Determine the [x, y] coordinate at the center of the cell enclosing the given text.  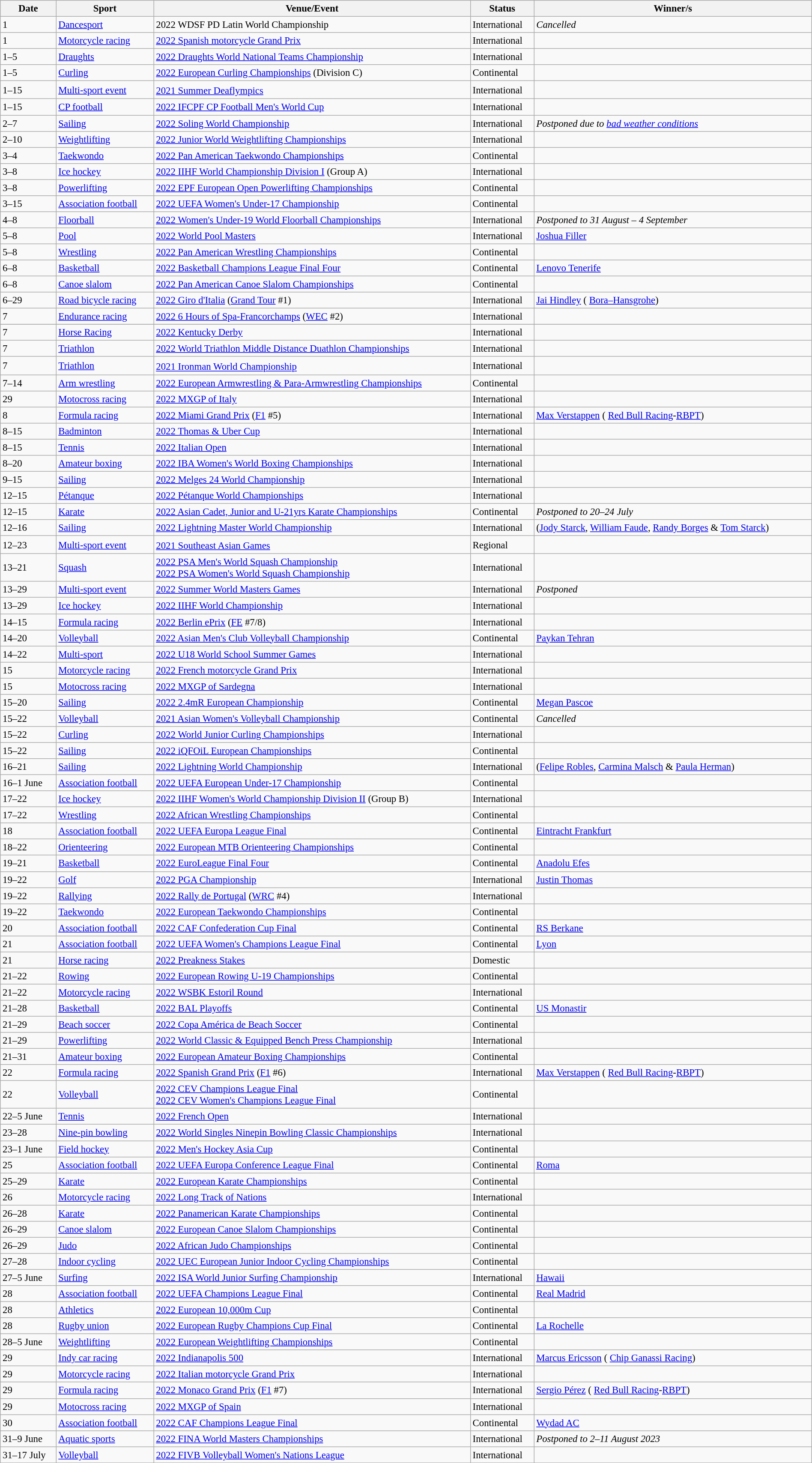
Marcus Ericsson ( Chip Ganassi Racing) [673, 1358]
Pool [105, 236]
14–15 [28, 622]
2022 UEFA European Under-17 Championship [312, 783]
Aquatic sports [105, 1439]
2022 European MTB Orienteering Championships [312, 847]
La Rochelle [673, 1326]
2022 Lightning World Championship [312, 767]
14–20 [28, 638]
2022 Miami Grand Prix (F1 #5) [312, 415]
Wydad AC [673, 1423]
Nine-pin bowling [105, 1133]
Paykan Tehran [673, 638]
22–5 June [28, 1117]
Rallying [105, 896]
2022 Junior World Weightlifting Championships [312, 139]
2022 Giro d'Italia (Grand Tour #1) [312, 300]
CP football [105, 107]
2022 Spanish Grand Prix (F1 #6) [312, 1073]
2022 Italian motorcycle Grand Prix [312, 1374]
Field hockey [105, 1149]
Hawaii [673, 1278]
2022 PGA Championship [312, 880]
Sport [105, 9]
2022 European Weightlifting Championships [312, 1342]
Eintracht Frankfurt [673, 831]
2022 World Triathlon Middle Distance Duathlon Championships [312, 349]
2022 UEFA Champions League Final [312, 1294]
3–15 [28, 204]
Roma [673, 1165]
Lenovo Tenerife [673, 268]
23–1 June [28, 1149]
Draughts [105, 57]
6–29 [28, 300]
27–28 [28, 1262]
15–20 [28, 703]
2022 IIHF World Championship Division I (Group A) [312, 171]
2022 Pétanque World Championships [312, 496]
2022 Spanish motorcycle Grand Prix [312, 41]
20 [28, 928]
Justin Thomas [673, 880]
2022 European Armwrestling & Para-Armwrestling Championships [312, 383]
Jai Hindley ( Bora–Hansgrohe) [673, 300]
2022 CAF Champions League Final [312, 1423]
16–21 [28, 767]
2022 UEFA Women's Under-17 Championship [312, 204]
2022 PSA Men's World Squash Championship 2022 PSA Women's World Squash Championship [312, 568]
Status [502, 9]
2022 Pan American Taekwondo Championships [312, 156]
31–17 July [28, 1455]
2022 European Rowing U-19 Championships [312, 976]
2022 Draughts World National Teams Championship [312, 57]
2022 ISA World Junior Surfing Championship [312, 1278]
30 [28, 1423]
4–8 [28, 220]
2022 Thomas & Uber Cup [312, 431]
2022 IFCPF CP Football Men's World Cup [312, 107]
2022 African Judo Championships [312, 1245]
28–5 June [28, 1342]
2022 European Rugby Champions Cup Final [312, 1326]
Horse Racing [105, 332]
2022 Asian Cadet, Junior and U-21yrs Karate Championships [312, 512]
18–22 [28, 847]
2022 World Pool Masters [312, 236]
2022 African Wrestling Championships [312, 815]
Postponed due to bad weather conditions [673, 123]
2022 World Singles Ninepin Bowling Classic Championships [312, 1133]
2021 Summer Deaflympics [312, 90]
2022 Basketball Champions League Final Four [312, 268]
2022 WDSF PD Latin World Championship [312, 25]
2022 Monaco Grand Prix (F1 #7) [312, 1391]
2022 European Amateur Boxing Championships [312, 1057]
Orienteering [105, 847]
(Jody Starck, William Faude, Randy Borges & Tom Starck) [673, 528]
Indoor cycling [105, 1262]
2022 UEFA Europa League Final [312, 831]
2022 Long Track of Nations [312, 1197]
12–16 [28, 528]
2022 UEFA Europa Conference League Final [312, 1165]
Anadolu Efes [673, 864]
2022 Copa América de Beach Soccer [312, 1025]
2022 European Canoe Slalom Championships [312, 1230]
2022 Preakness Stakes [312, 960]
Rowing [105, 976]
18 [28, 831]
Floorball [105, 220]
2022 IBA Women's World Boxing Championships [312, 464]
2021 Ironman World Championship [312, 366]
14–22 [28, 654]
19–21 [28, 864]
2022 Asian Men's Club Volleyball Championship [312, 638]
2022 French motorcycle Grand Prix [312, 670]
Athletics [105, 1310]
Postponed to 2–11 August 2023 [673, 1439]
21–28 [28, 1008]
12–23 [28, 545]
27–5 June [28, 1278]
16–1 June [28, 783]
2022 UEC European Junior Indoor Cycling Championships [312, 1262]
2022 FINA World Masters Championships [312, 1439]
3–4 [28, 156]
2022 European 10,000m Cup [312, 1310]
2021 Asian Women's Volleyball Championship [312, 718]
2022 EuroLeague Final Four [312, 864]
Pétanque [105, 496]
Judo [105, 1245]
2022 UEFA Women's Champions League Final [312, 944]
21–31 [28, 1057]
2022 Pan American Canoe Slalom Championships [312, 284]
Regional [502, 545]
Squash [105, 568]
Golf [105, 880]
Megan Pascoe [673, 703]
Joshua Filler [673, 236]
2022 Italian Open [312, 447]
RS Berkane [673, 928]
2022 2.4mR European Championship [312, 703]
Date [28, 9]
2022 Indianapolis 500 [312, 1358]
Road bicycle racing [105, 300]
2022 WSBK Estoril Round [312, 992]
31–9 June [28, 1439]
2022 World Junior Curling Championships [312, 735]
2022 MXGP of Sardegna [312, 686]
Arm wrestling [105, 383]
8–20 [28, 464]
2022 BAL Playoffs [312, 1008]
2022 IIHF Women's World Championship Division II (Group B) [312, 799]
Postponed to 31 August – 4 September [673, 220]
26–28 [28, 1213]
Badminton [105, 431]
26 [28, 1197]
Winner/s [673, 9]
US Monastir [673, 1008]
Endurance racing [105, 317]
2022 European Taekwondo Championships [312, 912]
2022 Lightning Master World Championship [312, 528]
2–7 [28, 123]
2022 Men's Hockey Asia Cup [312, 1149]
(Felipe Robles, Carmina Malsch & Paula Herman) [673, 767]
25 [28, 1165]
2022 Summer World Masters Games [312, 590]
2022 6 Hours of Spa-Francorchamps (WEC #2) [312, 317]
Indy car racing [105, 1358]
2022 World Classic & Equipped Bench Press Championship [312, 1041]
2022 Soling World Championship [312, 123]
2022 CAF Confederation Cup Final [312, 928]
Dancesport [105, 25]
Multi-sport [105, 654]
2022 Berlin ePrix (FE #7/8) [312, 622]
Surfing [105, 1278]
2022 MXGP of Spain [312, 1406]
2022 Women's Under-19 World Floorball Championships [312, 220]
Rugby union [105, 1326]
8 [28, 415]
Horse racing [105, 960]
7–14 [28, 383]
Postponed to 20–24 July [673, 512]
2022 European Karate Championships [312, 1181]
2022 French Open [312, 1117]
Beach soccer [105, 1025]
9–15 [28, 479]
Real Madrid [673, 1294]
Lyon [673, 944]
2022 EPF European Open Powerlifting Championships [312, 188]
2–10 [28, 139]
2022 FIVB Volleyball Women's Nations League [312, 1455]
2022 European Curling Championships (Division C) [312, 73]
2021 Southeast Asian Games [312, 545]
2022 IIHF World Championship [312, 606]
Sergio Pérez ( Red Bull Racing-RBPT) [673, 1391]
Venue/Event [312, 9]
Domestic [502, 960]
2022 CEV Champions League Final 2022 CEV Women's Champions League Final [312, 1095]
2022 Rally de Portugal (WRC #4) [312, 896]
25–29 [28, 1181]
23–28 [28, 1133]
2022 Panamerican Karate Championships [312, 1213]
2022 U18 World School Summer Games [312, 654]
Postponed [673, 590]
2022 Pan American Wrestling Championships [312, 252]
2022 Melges 24 World Championship [312, 479]
2022 Kentucky Derby [312, 332]
13–21 [28, 568]
2022 iQFOiL European Championships [312, 751]
2022 MXGP of Italy [312, 399]
